Search for the cell housing the specified text and yield its [x, y] center coordinate. 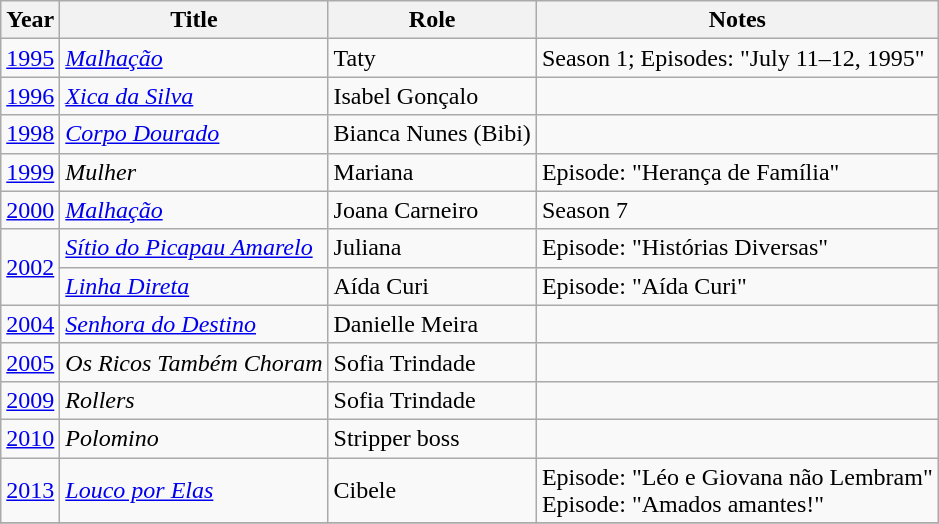
Title [194, 20]
Mulher [194, 172]
Aída Curi [432, 286]
Danielle Meira [432, 324]
Xica da Silva [194, 96]
Os Ricos Também Choram [194, 362]
2009 [30, 400]
Sítio do Picapau Amarelo [194, 248]
Joana Carneiro [432, 210]
Corpo Dourado [194, 134]
1998 [30, 134]
Year [30, 20]
Senhora do Destino [194, 324]
2010 [30, 438]
1996 [30, 96]
2013 [30, 490]
Bianca Nunes (Bibi) [432, 134]
1995 [30, 58]
Episode: "Aída Curi" [737, 286]
Taty [432, 58]
Juliana [432, 248]
2005 [30, 362]
2004 [30, 324]
Rollers [194, 400]
Isabel Gonçalo [432, 96]
2000 [30, 210]
Polomino [194, 438]
Season 1; Episodes: "July 11–12, 1995" [737, 58]
2002 [30, 267]
Episode: "Léo e Giovana não Lembram"Episode: "Amados amantes!" [737, 490]
Stripper boss [432, 438]
Episode: "Herança de Família" [737, 172]
Episode: "Histórias Diversas" [737, 248]
Mariana [432, 172]
1999 [30, 172]
Season 7 [737, 210]
Notes [737, 20]
Cibele [432, 490]
Linha Direta [194, 286]
Louco por Elas [194, 490]
Role [432, 20]
